Scan for the cell matching the given text and deliver its [X, Y] coordinate at center. 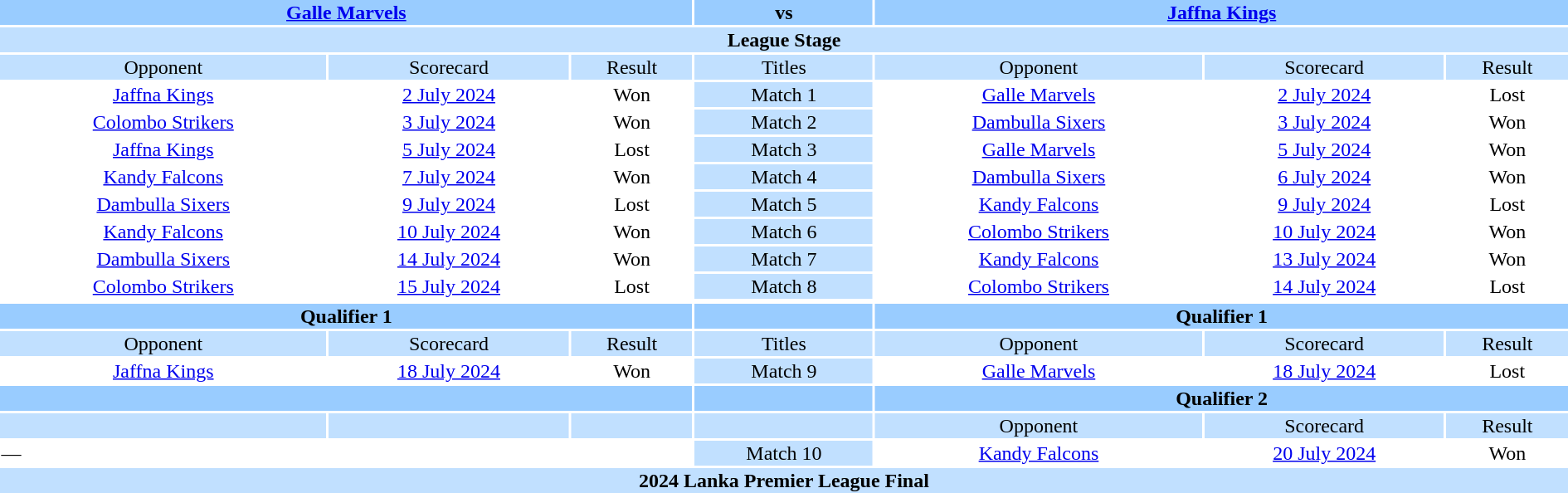
Match 8 [784, 286]
Match 1 [784, 95]
Match 9 [784, 371]
Match 10 [784, 453]
League Stage [784, 40]
15 July 2024 [450, 286]
— [347, 453]
Match 4 [784, 177]
6 July 2024 [1324, 177]
20 July 2024 [1324, 453]
13 July 2024 [1324, 259]
Match 3 [784, 149]
vs [784, 12]
Match 6 [784, 232]
Match 5 [784, 204]
Match 2 [784, 122]
2024 Lanka Premier League Final [784, 481]
7 July 2024 [450, 177]
Qualifier 2 [1221, 398]
Match 7 [784, 259]
